Provide the (X, Y) coordinate of the cell's center where the given text is located.  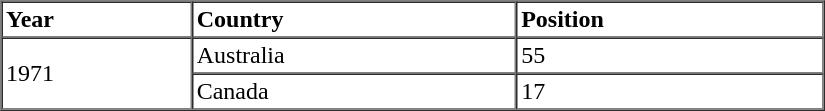
Country (354, 20)
17 (670, 92)
Position (670, 20)
1971 (98, 74)
Australia (354, 56)
Year (98, 20)
Canada (354, 92)
55 (670, 56)
